Determine the (X, Y) coordinate at the center of the cell enclosing the given text.  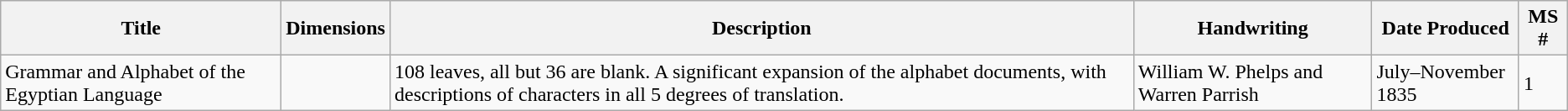
1 (1543, 82)
William W. Phelps and Warren Parrish (1253, 82)
Dimensions (336, 29)
Description (761, 29)
Grammar and Alphabet of the Egyptian Language (141, 82)
July–November 1835 (1446, 82)
108 leaves, all but 36 are blank. A significant expansion of the alphabet documents, with descriptions of characters in all 5 degrees of translation. (761, 82)
Title (141, 29)
Date Produced (1446, 29)
Handwriting (1253, 29)
MS # (1543, 29)
